Extract the (X, Y) coordinate from the center of the cell holding the provided text.  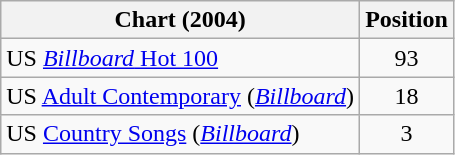
93 (407, 58)
US Country Songs (Billboard) (180, 134)
3 (407, 134)
US Adult Contemporary (Billboard) (180, 96)
18 (407, 96)
Position (407, 20)
Chart (2004) (180, 20)
US Billboard Hot 100 (180, 58)
